Provide the (x, y) coordinate of the cell's center where the given text is located.  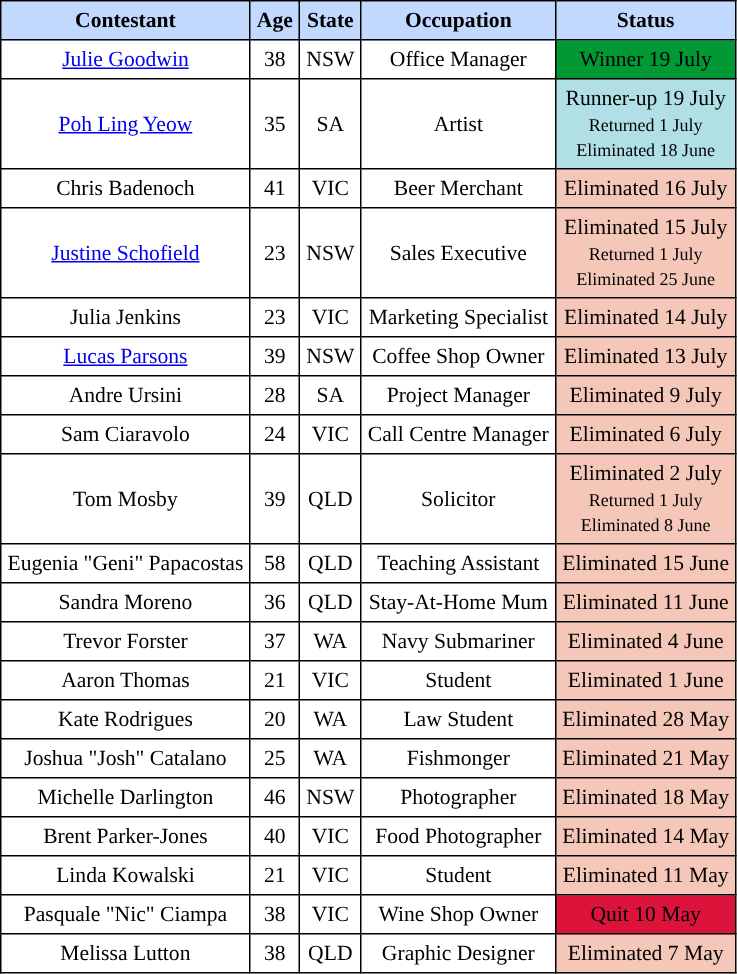
Photographer (458, 798)
Chris Badenoch (126, 188)
Graphic Designer (458, 954)
37 (274, 642)
Quit 10 May (646, 914)
Eliminated 11 June (646, 602)
Kate Rodrigues (126, 720)
Tom Mosby (126, 499)
Eliminated 6 July (646, 434)
Eugenia "Geni" Papacostas (126, 564)
Julie Goodwin (126, 60)
Eliminated 16 July (646, 188)
Julia Jenkins (126, 318)
28 (274, 396)
Aaron Thomas (126, 680)
Eliminated 2 JulyReturned 1 JulyEliminated 8 June (646, 499)
58 (274, 564)
Linda Kowalski (126, 876)
Eliminated 4 June (646, 642)
Eliminated 13 July (646, 356)
Sales Executive (458, 253)
Eliminated 15 June (646, 564)
Law Student (458, 720)
Brent Parker-Jones (126, 836)
Lucas Parsons (126, 356)
Runner-up 19 JulyReturned 1 JulyEliminated 18 June (646, 124)
Call Centre Manager (458, 434)
Pasquale "Nic" Ciampa (126, 914)
Trevor Forster (126, 642)
Melissa Lutton (126, 954)
25 (274, 758)
Michelle Darlington (126, 798)
Andre Ursini (126, 396)
Eliminated 21 May (646, 758)
Eliminated 7 May (646, 954)
Justine Schofield (126, 253)
Food Photographer (458, 836)
Age (274, 20)
46 (274, 798)
Eliminated 18 May (646, 798)
Eliminated 28 May (646, 720)
Poh Ling Yeow (126, 124)
35 (274, 124)
20 (274, 720)
Beer Merchant (458, 188)
Sandra Moreno (126, 602)
Contestant (126, 20)
24 (274, 434)
Joshua "Josh" Catalano (126, 758)
Eliminated 9 July (646, 396)
40 (274, 836)
Project Manager (458, 396)
Occupation (458, 20)
State (330, 20)
Sam Ciaravolo (126, 434)
Eliminated 14 May (646, 836)
Stay-At-Home Mum (458, 602)
Wine Shop Owner (458, 914)
Coffee Shop Owner (458, 356)
Navy Submariner (458, 642)
Eliminated 15 JulyReturned 1 JulyEliminated 25 June (646, 253)
Eliminated 14 July (646, 318)
Fishmonger (458, 758)
Marketing Specialist (458, 318)
41 (274, 188)
Status (646, 20)
Solicitor (458, 499)
Eliminated 1 June (646, 680)
36 (274, 602)
Artist (458, 124)
Teaching Assistant (458, 564)
Eliminated 11 May (646, 876)
Office Manager (458, 60)
Winner 19 July (646, 60)
